For the text-containing cell, return its midpoint in [x, y] coordinate format. 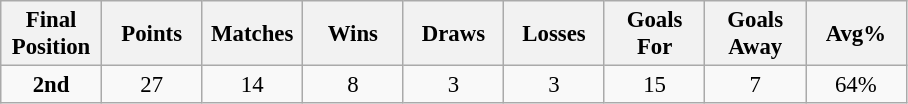
Matches [252, 34]
64% [856, 85]
2nd [52, 85]
8 [354, 85]
Wins [354, 34]
Goals Away [756, 34]
Draws [454, 34]
7 [756, 85]
Final Position [52, 34]
27 [152, 85]
Avg% [856, 34]
Losses [554, 34]
Points [152, 34]
14 [252, 85]
Goals For [654, 34]
15 [654, 85]
